Search for the cell housing the specified text and yield its (X, Y) center coordinate. 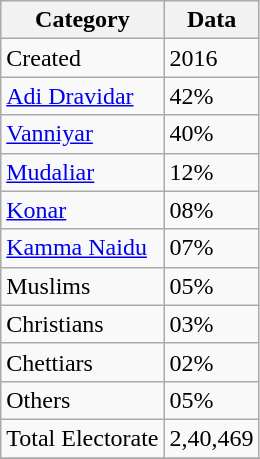
Total Electorate (82, 438)
08% (212, 210)
Vanniyar (82, 134)
Christians (82, 324)
Adi Dravidar (82, 96)
Others (82, 400)
02% (212, 362)
Created (82, 58)
Konar (82, 210)
Data (212, 20)
Kamma Naidu (82, 248)
42% (212, 96)
2016 (212, 58)
40% (212, 134)
2,40,469 (212, 438)
Category (82, 20)
Chettiars (82, 362)
Mudaliar (82, 172)
03% (212, 324)
Muslims (82, 286)
12% (212, 172)
07% (212, 248)
